Provide the [X, Y] coordinate of the cell's center where the given text is located.  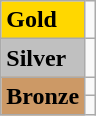
Silver [43, 58]
Bronze [43, 96]
Gold [43, 20]
